Determine the (X, Y) coordinate at the center of the cell enclosing the given text.  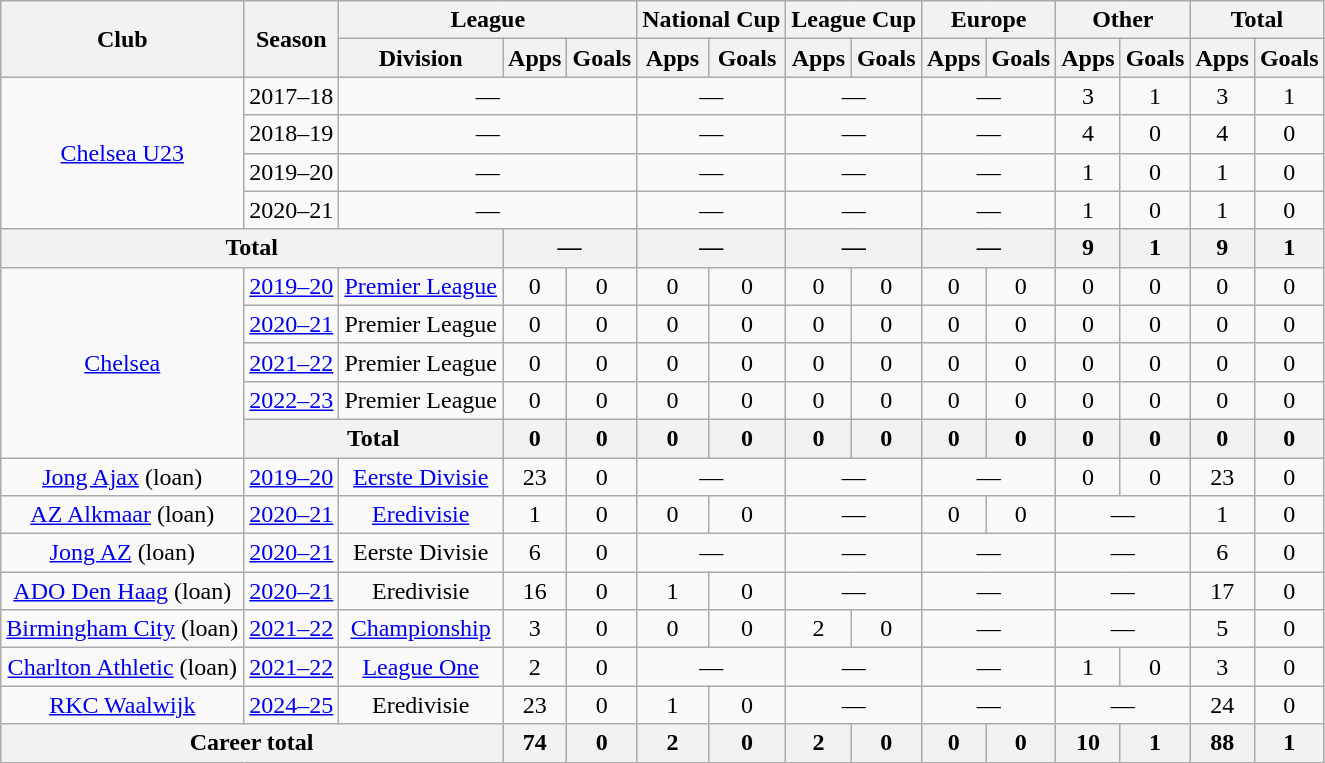
2024–25 (292, 705)
Jong Ajax (loan) (122, 477)
10 (1088, 743)
Chelsea (122, 362)
74 (535, 743)
Chelsea U23 (122, 153)
Birmingham City (loan) (122, 629)
RKC Waalwijk (122, 705)
17 (1222, 591)
Jong AZ (loan) (122, 553)
National Cup (712, 20)
League (488, 20)
League One (421, 667)
Division (421, 58)
Season (292, 39)
2018–19 (292, 134)
88 (1222, 743)
Club (122, 39)
Career total (252, 743)
League Cup (854, 20)
Charlton Athletic (loan) (122, 667)
5 (1222, 629)
2017–18 (292, 96)
Other (1123, 20)
Europe (989, 20)
Championship (421, 629)
2022–23 (292, 400)
AZ Alkmaar (loan) (122, 515)
16 (535, 591)
24 (1222, 705)
ADO Den Haag (loan) (122, 591)
